Return [x, y] of the center of cell containing provided text 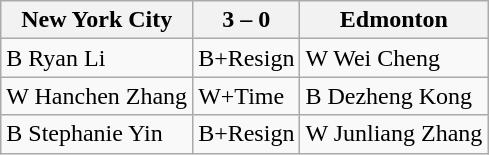
B Dezheng Kong [394, 96]
Edmonton [394, 20]
W Wei Cheng [394, 58]
W Junliang Zhang [394, 134]
New York City [97, 20]
W+Time [246, 96]
3 – 0 [246, 20]
W Hanchen Zhang [97, 96]
B Stephanie Yin [97, 134]
B Ryan Li [97, 58]
